Pinpoint the cell where the given text exists, returning its (X, Y) midpoint coordinate. 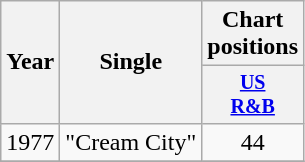
"Cream City" (131, 142)
1977 (30, 142)
Single (131, 62)
USR&B (253, 94)
Chart positions (253, 34)
44 (253, 142)
Year (30, 62)
